Capture the cell that displays the provided text and extract its (x, y) central coordinate. 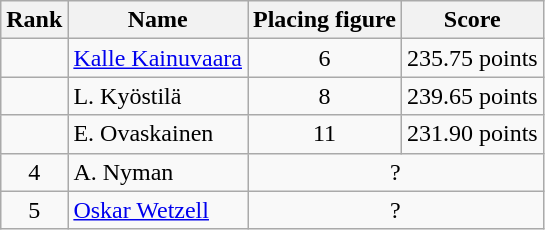
239.65 points (472, 96)
231.90 points (472, 134)
6 (325, 58)
5 (34, 210)
Name (158, 20)
Placing figure (325, 20)
Rank (34, 20)
235.75 points (472, 58)
11 (325, 134)
E. Ovaskainen (158, 134)
8 (325, 96)
Kalle Kainuvaara (158, 58)
Score (472, 20)
A. Nyman (158, 172)
4 (34, 172)
Oskar Wetzell (158, 210)
L. Kyöstilä (158, 96)
